Return (X, Y) of the center of cell containing provided text 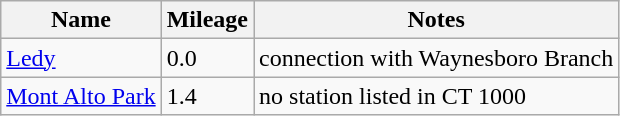
connection with Waynesboro Branch (436, 58)
Notes (436, 20)
1.4 (207, 96)
Ledy (81, 58)
no station listed in CT 1000 (436, 96)
0.0 (207, 58)
Mileage (207, 20)
Name (81, 20)
Mont Alto Park (81, 96)
